Search for the cell housing the specified text and yield its (x, y) center coordinate. 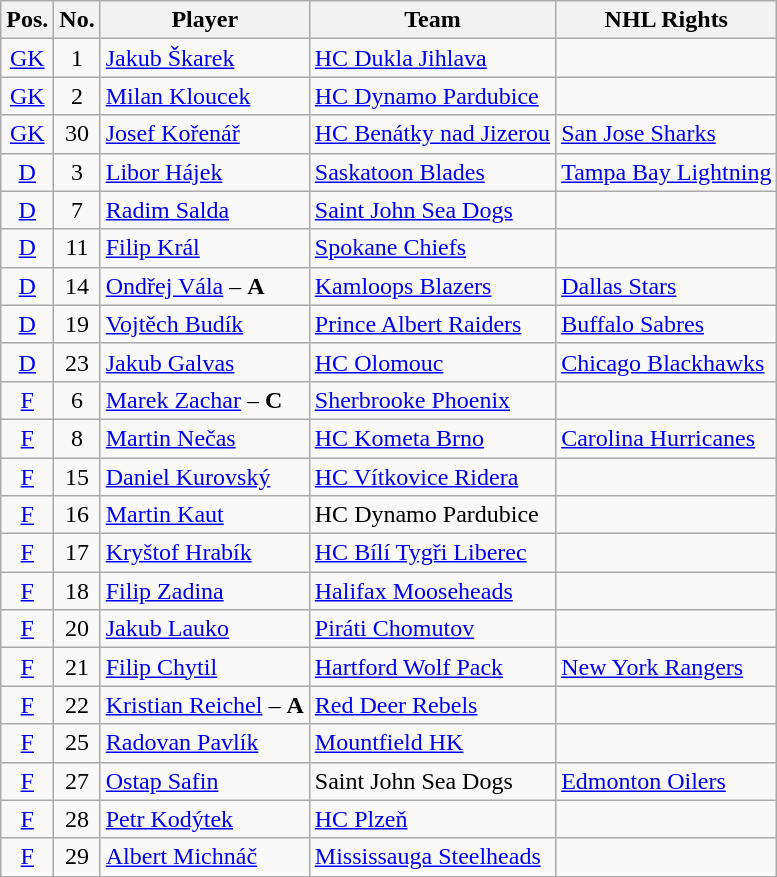
Player (204, 20)
30 (77, 134)
Martin Nečas (204, 438)
Jakub Lauko (204, 629)
Team (432, 20)
Libor Hájek (204, 172)
Dallas Stars (666, 286)
23 (77, 362)
Filip Král (204, 248)
Josef Kořenář (204, 134)
Buffalo Sabres (666, 324)
14 (77, 286)
19 (77, 324)
Filip Zadina (204, 591)
25 (77, 743)
HC Benátky nad Jizerou (432, 134)
Daniel Kurovský (204, 477)
Carolina Hurricanes (666, 438)
16 (77, 515)
Vojtěch Budík (204, 324)
HC Vítkovice Ridera (432, 477)
NHL Rights (666, 20)
Jakub Galvas (204, 362)
Prince Albert Raiders (432, 324)
Ondřej Vála – A (204, 286)
6 (77, 400)
21 (77, 667)
Spokane Chiefs (432, 248)
Jakub Škarek (204, 58)
New York Rangers (666, 667)
2 (77, 96)
29 (77, 857)
Tampa Bay Lightning (666, 172)
Kristian Reichel – A (204, 705)
Filip Chytil (204, 667)
Kryštof Hrabík (204, 553)
11 (77, 248)
Piráti Chomutov (432, 629)
20 (77, 629)
Martin Kaut (204, 515)
Mississauga Steelheads (432, 857)
7 (77, 210)
Edmonton Oilers (666, 781)
HC Kometa Brno (432, 438)
HC Olomouc (432, 362)
Chicago Blackhawks (666, 362)
Marek Zachar – C (204, 400)
Sherbrooke Phoenix (432, 400)
Saskatoon Blades (432, 172)
15 (77, 477)
HC Dukla Jihlava (432, 58)
28 (77, 819)
8 (77, 438)
Mountfield HK (432, 743)
Pos. (28, 20)
Milan Kloucek (204, 96)
No. (77, 20)
San Jose Sharks (666, 134)
Radovan Pavlík (204, 743)
Petr Kodýtek (204, 819)
Ostap Safin (204, 781)
18 (77, 591)
HC Bílí Tygři Liberec (432, 553)
1 (77, 58)
27 (77, 781)
Halifax Mooseheads (432, 591)
Albert Michnáč (204, 857)
Red Deer Rebels (432, 705)
Hartford Wolf Pack (432, 667)
17 (77, 553)
HC Plzeň (432, 819)
22 (77, 705)
3 (77, 172)
Radim Salda (204, 210)
Kamloops Blazers (432, 286)
